Pinpoint the cell where the given text exists, returning its [X, Y] midpoint coordinate. 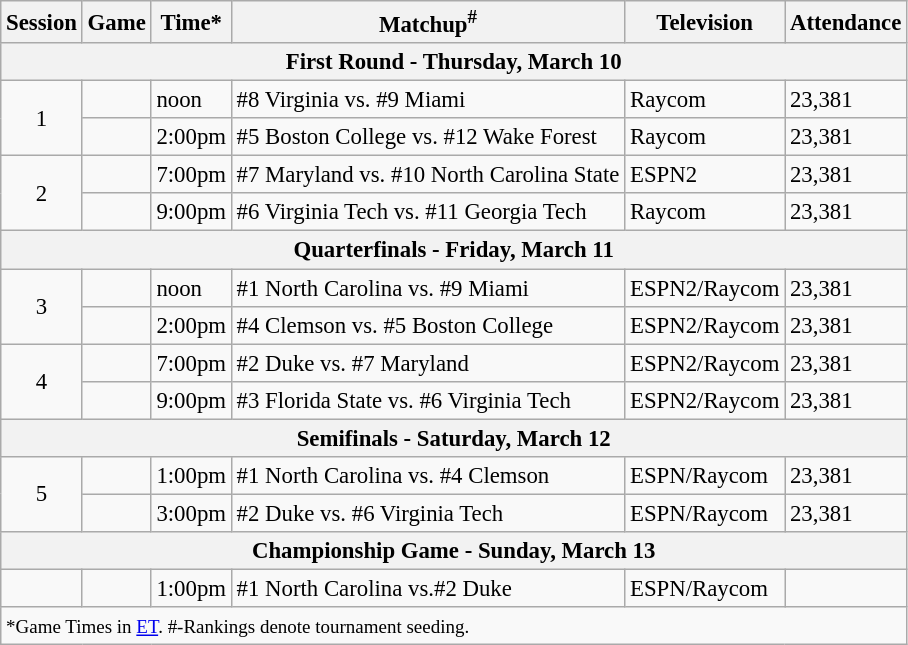
#4 Clemson vs. #5 Boston College [428, 325]
ESPN2 [705, 175]
*Game Times in ET. #-Rankings denote tournament seeding. [454, 626]
#7 Maryland vs. #10 North Carolina State [428, 175]
#8 Virginia vs. #9 Miami [428, 100]
Time* [191, 22]
3:00pm [191, 513]
#1 North Carolina vs. #4 Clemson [428, 476]
#1 North Carolina vs. #9 Miami [428, 288]
1 [42, 118]
Television [705, 22]
Quarterfinals - Friday, March 11 [454, 250]
#1 North Carolina vs.#2 Duke [428, 588]
3 [42, 306]
Game [116, 22]
2 [42, 194]
Championship Game - Sunday, March 13 [454, 551]
Session [42, 22]
Semifinals - Saturday, March 12 [454, 438]
4 [42, 382]
Attendance [846, 22]
Matchup# [428, 22]
5 [42, 494]
#2 Duke vs. #7 Maryland [428, 363]
First Round - Thursday, March 10 [454, 62]
#3 Florida State vs. #6 Virginia Tech [428, 400]
#5 Boston College vs. #12 Wake Forest [428, 137]
#6 Virginia Tech vs. #11 Georgia Tech [428, 213]
#2 Duke vs. #6 Virginia Tech [428, 513]
